Return [X, Y] of the center of cell containing provided text 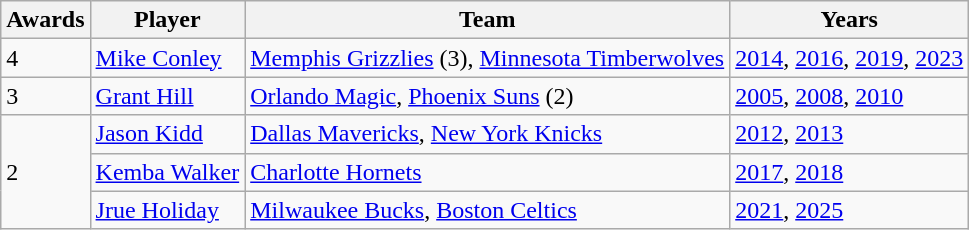
2012, 2013 [850, 134]
Kemba Walker [168, 172]
2014, 2016, 2019, 2023 [850, 58]
Mike Conley [168, 58]
Memphis Grizzlies (3), Minnesota Timberwolves [488, 58]
Awards [46, 20]
Player [168, 20]
3 [46, 96]
2005, 2008, 2010 [850, 96]
Jason Kidd [168, 134]
Dallas Mavericks, New York Knicks [488, 134]
2017, 2018 [850, 172]
2 [46, 172]
Milwaukee Bucks, Boston Celtics [488, 210]
Team [488, 20]
Years [850, 20]
2021, 2025 [850, 210]
Grant Hill [168, 96]
Charlotte Hornets [488, 172]
Orlando Magic, Phoenix Suns (2) [488, 96]
Jrue Holiday [168, 210]
4 [46, 58]
